From the cell containing the given text, extract its center point as (X, Y) coordinate. 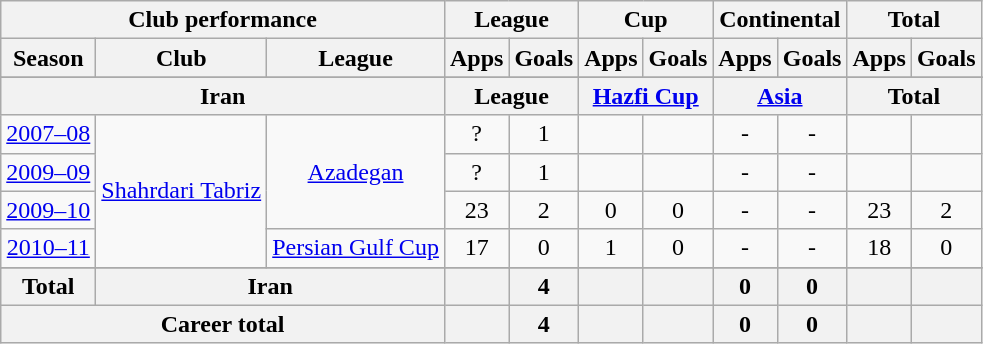
Persian Gulf Cup (356, 248)
2007–08 (48, 134)
Cup (646, 20)
Continental (780, 20)
Season (48, 58)
Club (182, 58)
18 (879, 248)
Hazfi Cup (646, 96)
Shahrdari Tabriz (182, 191)
Azadegan (356, 172)
Career total (223, 324)
2009–10 (48, 210)
2010–11 (48, 248)
Asia (780, 96)
2009–09 (48, 172)
Club performance (223, 20)
17 (476, 248)
